From the cell containing the given text, extract its center point as (X, Y) coordinate. 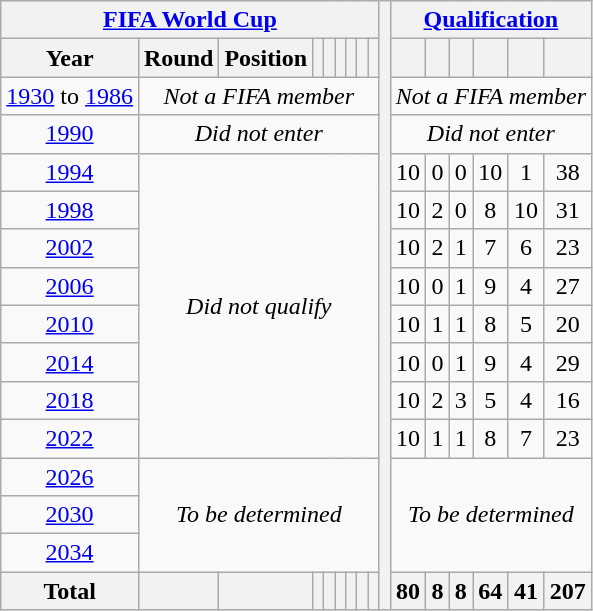
1930 to 1986 (70, 96)
80 (408, 591)
41 (526, 591)
FIFA World Cup (190, 20)
3 (460, 400)
1994 (70, 172)
2026 (70, 477)
2014 (70, 362)
Position (266, 58)
1998 (70, 210)
Year (70, 58)
1990 (70, 134)
6 (526, 248)
20 (568, 324)
Round (178, 58)
64 (491, 591)
29 (568, 362)
2030 (70, 515)
Qualification (490, 20)
31 (568, 210)
207 (568, 591)
2002 (70, 248)
2018 (70, 400)
2034 (70, 553)
2010 (70, 324)
Did not qualify (258, 305)
2022 (70, 438)
27 (568, 286)
16 (568, 400)
38 (568, 172)
2006 (70, 286)
Total (70, 591)
